Return [x, y] of the center of cell containing provided text 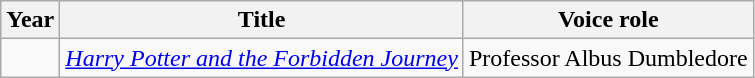
Professor Albus Dumbledore [608, 58]
Harry Potter and the Forbidden Journey [262, 58]
Title [262, 20]
Voice role [608, 20]
Year [30, 20]
